Locate the cell with the specified text and output its [x, y] center coordinate. 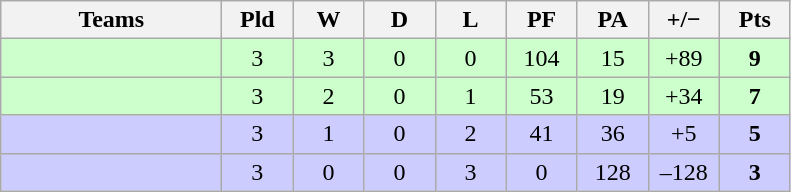
+89 [684, 58]
–128 [684, 172]
15 [612, 58]
53 [542, 96]
W [328, 20]
104 [542, 58]
19 [612, 96]
PF [542, 20]
128 [612, 172]
Teams [112, 20]
9 [754, 58]
+34 [684, 96]
Pts [754, 20]
L [470, 20]
D [400, 20]
Pld [258, 20]
+5 [684, 134]
+/− [684, 20]
7 [754, 96]
PA [612, 20]
5 [754, 134]
41 [542, 134]
36 [612, 134]
